Determine the (x, y) coordinate at the center of the cell enclosing the given text.  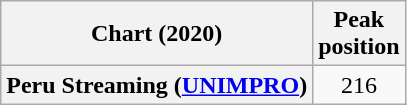
Peakposition (359, 34)
Chart (2020) (157, 34)
216 (359, 85)
Peru Streaming (UNIMPRO) (157, 85)
